Return the (X, Y) coordinate for the center point of the cell that contains the specified text.  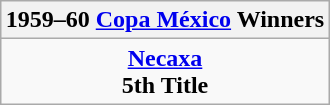
Necaxa5th Title (165, 72)
1959–60 Copa México Winners (165, 20)
